Return the (X, Y) coordinate for the center point of the cell that contains the specified text.  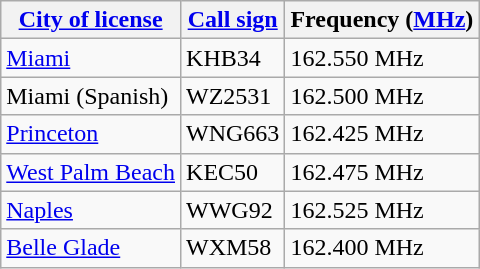
Belle Glade (91, 248)
162.550 MHz (382, 58)
Call sign (233, 20)
WWG92 (233, 210)
Princeton (91, 134)
West Palm Beach (91, 172)
WZ2531 (233, 96)
WXM58 (233, 248)
Miami (Spanish) (91, 96)
Naples (91, 210)
City of license (91, 20)
WNG663 (233, 134)
162.475 MHz (382, 172)
Miami (91, 58)
162.525 MHz (382, 210)
162.400 MHz (382, 248)
162.425 MHz (382, 134)
Frequency (MHz) (382, 20)
162.500 MHz (382, 96)
KEC50 (233, 172)
KHB34 (233, 58)
